Detect which cell encompasses the target text, then output its (x, y) center coordinate. 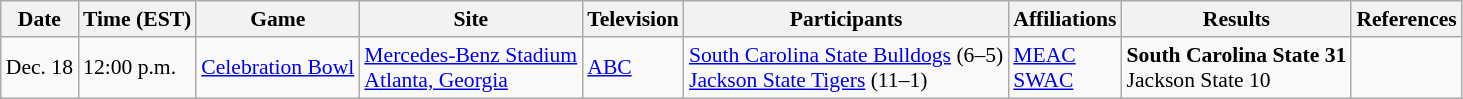
Site (470, 19)
Results (1237, 19)
Time (EST) (137, 19)
Date (40, 19)
Affiliations (1064, 19)
South Carolina State Bulldogs (6–5)Jackson State Tigers (11–1) (846, 68)
References (1406, 19)
Television (633, 19)
South Carolina State 31Jackson State 10 (1237, 68)
12:00 p.m. (137, 68)
Mercedes-Benz StadiumAtlanta, Georgia (470, 68)
Dec. 18 (40, 68)
Celebration Bowl (278, 68)
Participants (846, 19)
MEACSWAC (1064, 68)
ABC (633, 68)
Game (278, 19)
